Find where the given text appears and provide that cell's center as [X, Y] coordinate. 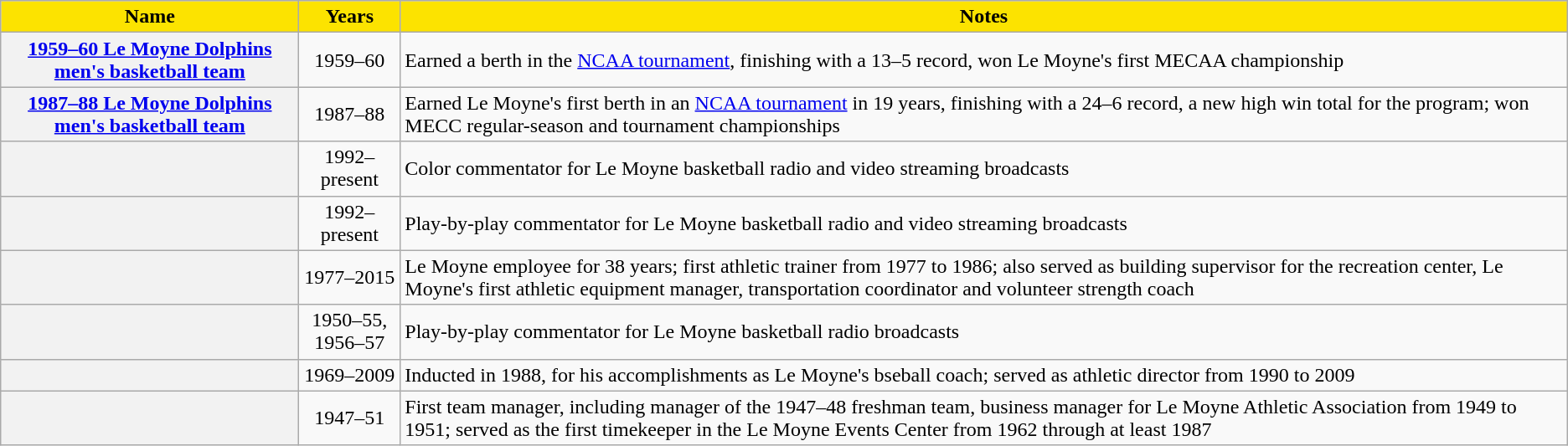
Years [350, 17]
Name [150, 17]
Play-by-play commentator for Le Moyne basketball radio and video streaming broadcasts [983, 223]
1947–51 [350, 418]
1959–60 Le Moyne Dolphins men's basketball team [150, 60]
Color commentator for Le Moyne basketball radio and video streaming broadcasts [983, 169]
1987–88 Le Moyne Dolphins men's basketball team [150, 114]
Notes [983, 17]
Play-by-play commentator for Le Moyne basketball radio broadcasts [983, 331]
Inducted in 1988, for his accomplishments as Le Moyne's bseball coach; served as athletic director from 1990 to 2009 [983, 375]
1969–2009 [350, 375]
Earned a berth in the NCAA tournament, finishing with a 13–5 record, won Le Moyne's first MECAA championship [983, 60]
1977–2015 [350, 278]
1950–55,1956–57 [350, 331]
1987–88 [350, 114]
1959–60 [350, 60]
